Return (x, y) of the center of cell containing provided text 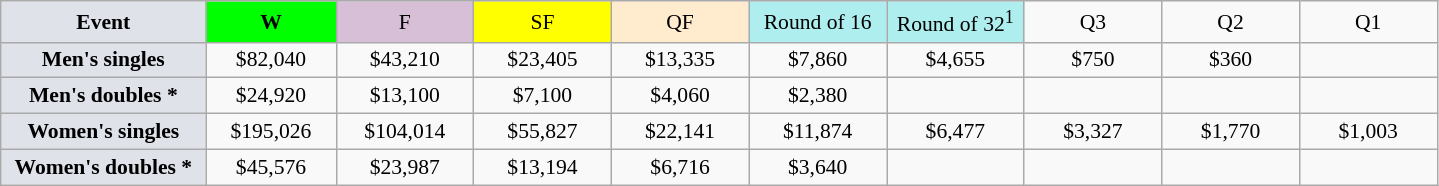
$7,860 (818, 60)
Women's singles (104, 132)
$22,141 (680, 132)
Men's doubles * (104, 96)
$82,040 (271, 60)
W (271, 22)
$13,335 (680, 60)
$104,014 (405, 132)
$13,100 (405, 96)
$4,060 (680, 96)
Q1 (1368, 22)
Women's doubles * (104, 167)
Men's singles (104, 60)
Round of 321 (955, 22)
Q3 (1093, 22)
$3,327 (1093, 132)
SF (543, 22)
$45,576 (271, 167)
$24,920 (271, 96)
Event (104, 22)
$6,716 (680, 167)
F (405, 22)
$750 (1093, 60)
$6,477 (955, 132)
$1,003 (1368, 132)
$43,210 (405, 60)
$2,380 (818, 96)
$1,770 (1231, 132)
$3,640 (818, 167)
$11,874 (818, 132)
Q2 (1231, 22)
$7,100 (543, 96)
$23,405 (543, 60)
$13,194 (543, 167)
Round of 16 (818, 22)
$55,827 (543, 132)
$4,655 (955, 60)
QF (680, 22)
$360 (1231, 60)
$23,987 (405, 167)
$195,026 (271, 132)
